Scan for the cell matching the given text and deliver its [x, y] coordinate at center. 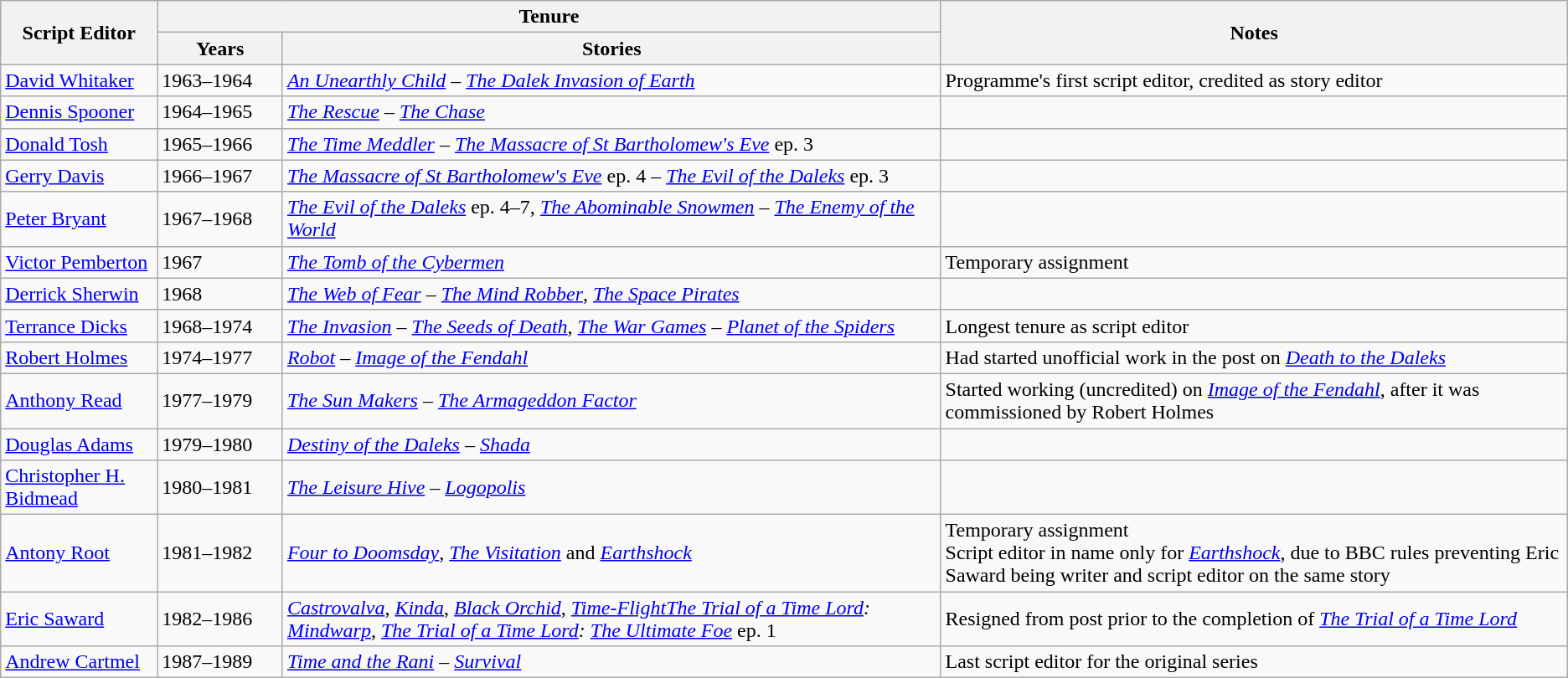
Time and the Rani – Survival [611, 662]
1981–1982 [220, 553]
Gerry Davis [79, 176]
Notes [1254, 33]
1980–1981 [220, 487]
Tenure [549, 17]
1964–1965 [220, 112]
Antony Root [79, 553]
Donald Tosh [79, 144]
The Tomb of the Cybermen [611, 262]
The Sun Makers – The Armageddon Factor [611, 400]
Robert Holmes [79, 357]
Andrew Cartmel [79, 662]
An Unearthly Child – The Dalek Invasion of Earth [611, 80]
The Massacre of St Bartholomew's Eve ep. 4 – The Evil of the Daleks ep. 3 [611, 176]
Eric Saward [79, 619]
Destiny of the Daleks – Shada [611, 444]
Victor Pemberton [79, 262]
Started working (uncredited) on Image of the Fendahl, after it was commissioned by Robert Holmes [1254, 400]
Terrance Dicks [79, 326]
1966–1967 [220, 176]
1968 [220, 294]
The Invasion – The Seeds of Death, The War Games – Planet of the Spiders [611, 326]
1965–1966 [220, 144]
Four to Doomsday, The Visitation and Earthshock [611, 553]
Last script editor for the original series [1254, 662]
1963–1964 [220, 80]
Dennis Spooner [79, 112]
Programme's first script editor, credited as story editor [1254, 80]
Stories [611, 49]
Christopher H. Bidmead [79, 487]
1982–1986 [220, 619]
Resigned from post prior to the completion of The Trial of a Time Lord [1254, 619]
1987–1989 [220, 662]
1967 [220, 262]
1967–1968 [220, 219]
1974–1977 [220, 357]
Had started unofficial work in the post on Death to the Daleks [1254, 357]
The Web of Fear – The Mind Robber, The Space Pirates [611, 294]
David Whitaker [79, 80]
1968–1974 [220, 326]
1977–1979 [220, 400]
The Evil of the Daleks ep. 4–7, The Abominable Snowmen – The Enemy of the World [611, 219]
Script Editor [79, 33]
Longest tenure as script editor [1254, 326]
The Time Meddler – The Massacre of St Bartholomew's Eve ep. 3 [611, 144]
The Rescue – The Chase [611, 112]
Peter Bryant [79, 219]
Castrovalva, Kinda, Black Orchid, Time-FlightThe Trial of a Time Lord: Mindwarp, The Trial of a Time Lord: The Ultimate Foe ep. 1 [611, 619]
Anthony Read [79, 400]
Robot – Image of the Fendahl [611, 357]
Derrick Sherwin [79, 294]
Temporary assignment [1254, 262]
The Leisure Hive – Logopolis [611, 487]
Years [220, 49]
Douglas Adams [79, 444]
1979–1980 [220, 444]
